Capture the cell that displays the provided text and extract its (X, Y) central coordinate. 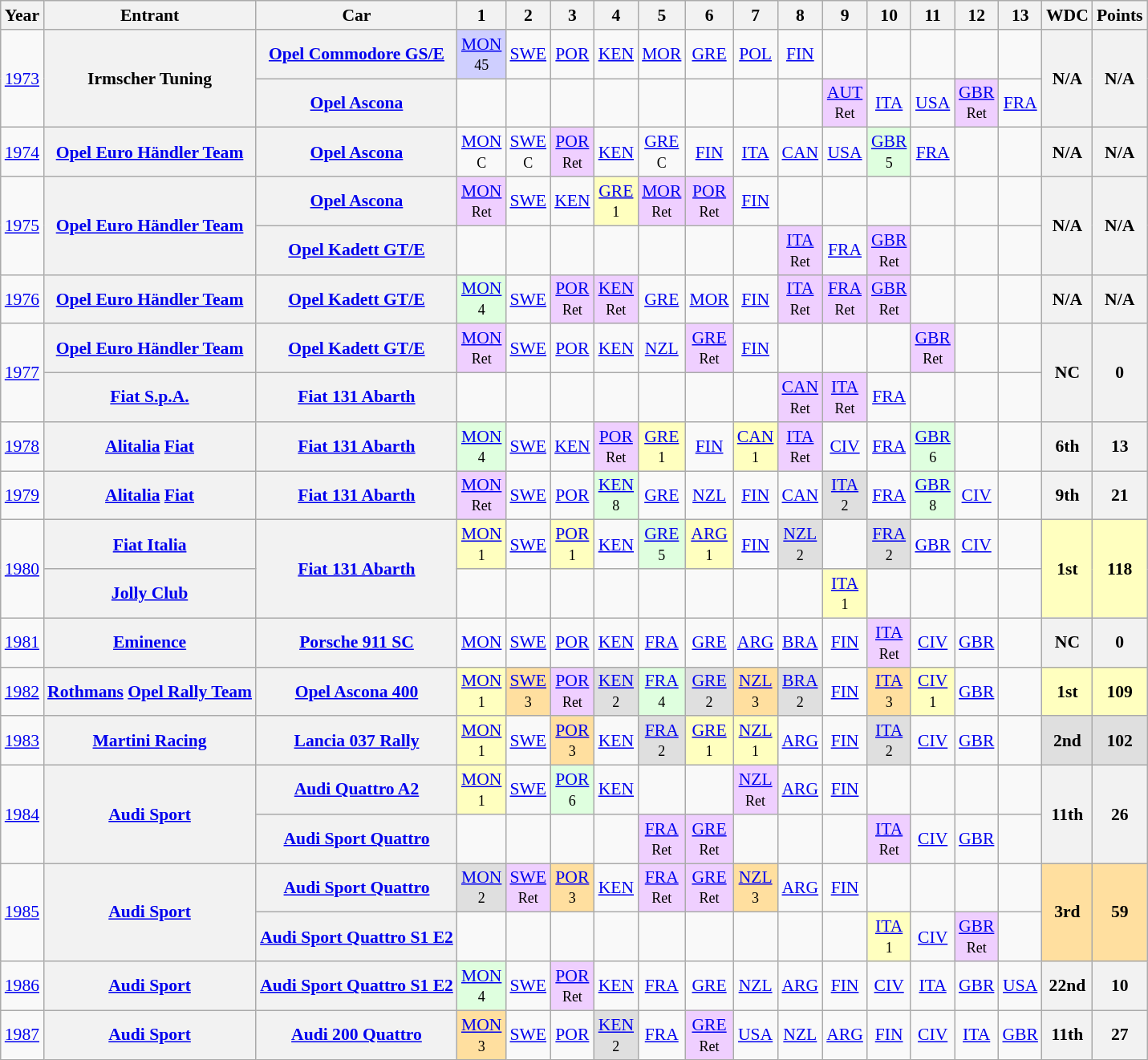
GREC (661, 152)
SWE3 (528, 692)
POR6 (572, 790)
Year (22, 15)
BRA (800, 642)
ARG1 (709, 544)
ITA3 (889, 692)
3 (572, 15)
POL (756, 55)
SWEC (528, 152)
1 (481, 15)
NZL2 (800, 544)
7 (756, 15)
59 (1120, 912)
MON3 (481, 1035)
1973 (22, 79)
Points (1120, 15)
8 (800, 15)
FRA4 (661, 692)
1977 (22, 373)
Jolly Club (149, 594)
1986 (22, 985)
Fiat S.p.A. (149, 398)
26 (1120, 814)
BRA2 (800, 692)
1976 (22, 299)
Car (356, 15)
1980 (22, 569)
9th (1067, 496)
POR1 (572, 544)
1982 (22, 692)
NZL1 (756, 741)
Irmscher Tuning (149, 79)
22nd (1067, 985)
Porsche 911 SC (356, 642)
GRE5 (661, 544)
GBR6 (932, 446)
1981 (22, 642)
Lancia 037 Rally (356, 741)
GBR8 (932, 496)
Martini Racing (149, 741)
Audi Quattro A2 (356, 790)
6 (709, 15)
Opel Ascona 400 (356, 692)
GBR5 (889, 152)
KEN8 (616, 496)
Rothmans Opel Rally Team (149, 692)
GRE2 (709, 692)
KENRet (616, 299)
1985 (22, 912)
AUTRet (845, 103)
MON (481, 642)
1984 (22, 814)
Eminence (149, 642)
21 (1120, 496)
1979 (22, 496)
SWERet (528, 887)
2nd (1067, 741)
1974 (22, 152)
1975 (22, 225)
NZLRet (756, 790)
11 (932, 15)
6th (1067, 446)
CANRet (800, 398)
1987 (22, 1035)
118 (1120, 569)
2 (528, 15)
Entrant (149, 15)
Opel Commodore GS/E (356, 55)
4 (616, 15)
5 (661, 15)
9 (845, 15)
3rd (1067, 912)
CIV1 (932, 692)
MONC (481, 152)
MORRet (661, 201)
27 (1120, 1035)
102 (1120, 741)
Fiat Italia (149, 544)
1978 (22, 446)
1983 (22, 741)
109 (1120, 692)
CAN1 (756, 446)
Audi 200 Quattro (356, 1035)
MON45 (481, 55)
WDC (1067, 15)
12 (977, 15)
MON2 (481, 887)
